Return [x, y] of the center of cell containing provided text 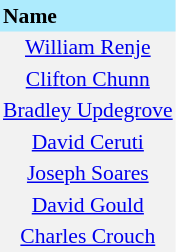
William Renje [88, 48]
Charles Crouch [88, 236]
Name [88, 16]
David Gould [88, 205]
Bradley Updegrove [88, 110]
David Ceruti [88, 142]
Clifton Chunn [88, 79]
Joseph Soares [88, 174]
